Pinpoint the cell where the given text exists, returning its [x, y] midpoint coordinate. 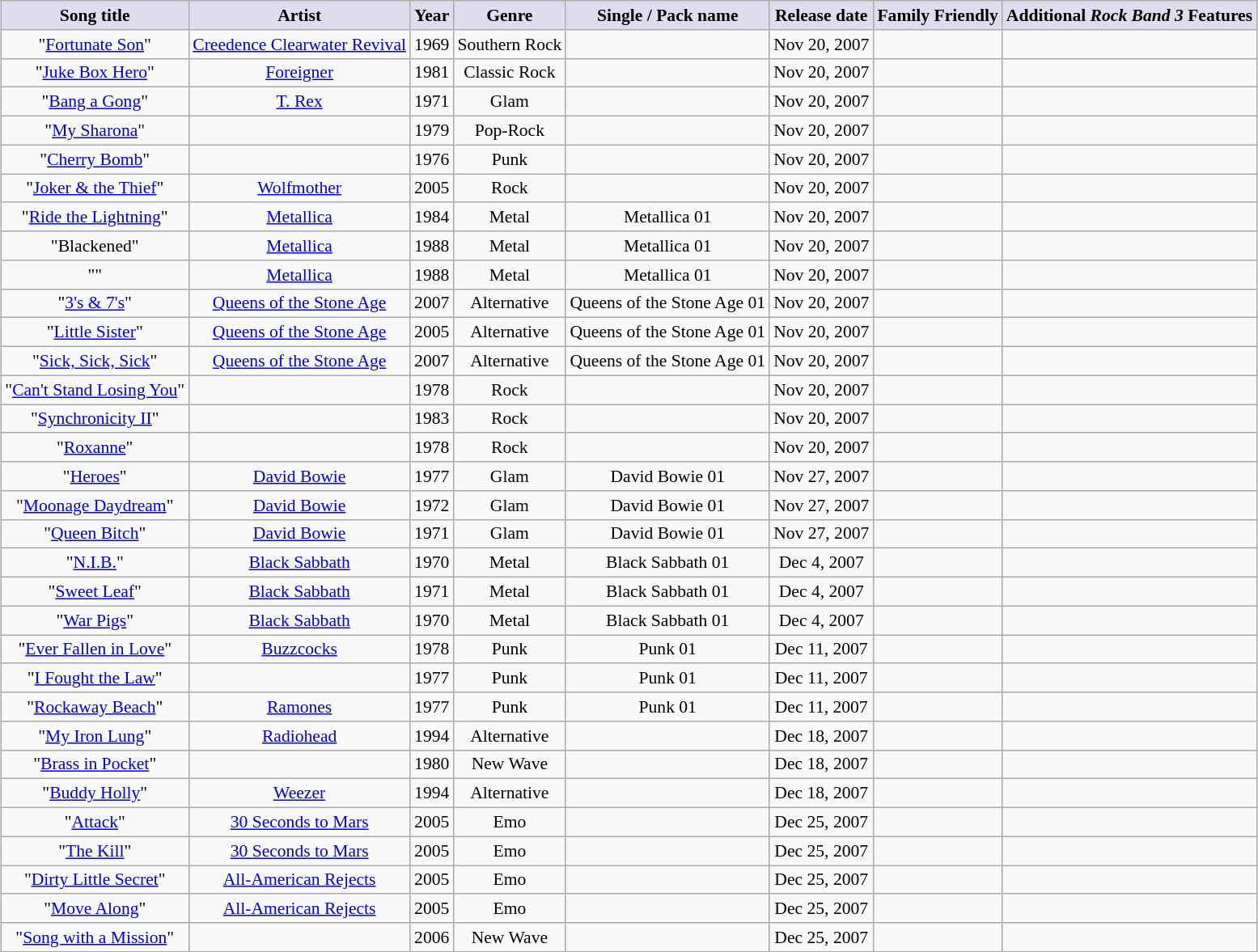
"Rockaway Beach" [95, 707]
"The Kill" [95, 851]
Ramones [299, 707]
Single / Pack name [667, 15]
"Sick, Sick, Sick" [95, 361]
"Move Along" [95, 908]
2006 [432, 937]
"Attack" [95, 822]
"Joker & the Thief" [95, 188]
"Cherry Bomb" [95, 159]
Genre [510, 15]
"Blackened" [95, 246]
Song title [95, 15]
Wolfmother [299, 188]
"I Fought the Law" [95, 678]
"Juke Box Hero" [95, 73]
"Fortunate Son" [95, 44]
"My Iron Lung" [95, 735]
Year [432, 15]
"Sweet Leaf" [95, 591]
Weezer [299, 793]
T. Rex [299, 102]
"Buddy Holly" [95, 793]
Release date [821, 15]
"Brass in Pocket" [95, 764]
1972 [432, 505]
1976 [432, 159]
Classic Rock [510, 73]
"Roxanne" [95, 447]
1983 [432, 419]
"My Sharona" [95, 130]
"Can't Stand Losing You" [95, 390]
Additional Rock Band 3 Features [1129, 15]
"Queen Bitch" [95, 534]
"Dirty Little Secret" [95, 880]
"Ride the Lightning" [95, 217]
1980 [432, 764]
"Heroes" [95, 476]
Radiohead [299, 735]
Buzzcocks [299, 649]
1969 [432, 44]
"Synchronicity II" [95, 419]
"Song with a Mission" [95, 937]
Creedence Clearwater Revival [299, 44]
1984 [432, 217]
"Bang a Gong" [95, 102]
"" [95, 274]
"3's & 7's" [95, 303]
"War Pigs" [95, 620]
1981 [432, 73]
"Ever Fallen in Love" [95, 649]
Southern Rock [510, 44]
Foreigner [299, 73]
Artist [299, 15]
"Little Sister" [95, 332]
1979 [432, 130]
Pop-Rock [510, 130]
Family Friendly [937, 15]
"N.I.B." [95, 563]
"Moonage Daydream" [95, 505]
